Return the (x, y) coordinate for the center point of the cell that contains the specified text.  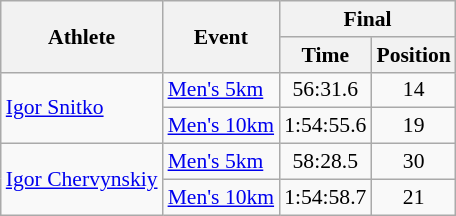
Event (222, 36)
56:31.6 (325, 90)
Igor Snitko (82, 108)
1:54:58.7 (325, 197)
Time (325, 55)
58:28.5 (325, 162)
21 (413, 197)
30 (413, 162)
1:54:55.6 (325, 126)
Athlete (82, 36)
Final (368, 19)
14 (413, 90)
Igor Chervynskiy (82, 180)
19 (413, 126)
Position (413, 55)
